For the text-containing cell, return its midpoint in (x, y) coordinate format. 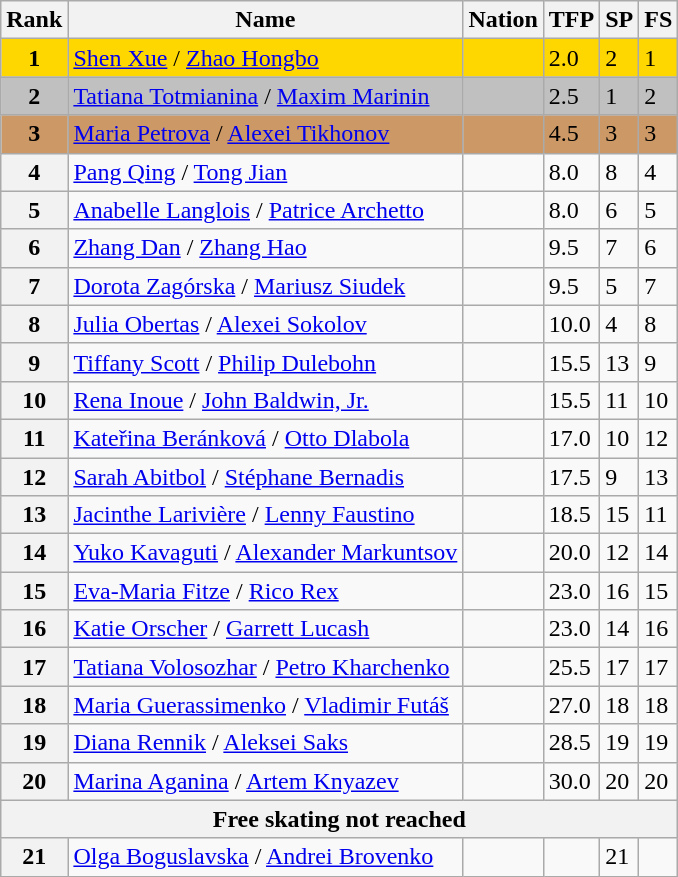
Eva-Maria Fitze / Rico Rex (266, 591)
17.0 (571, 438)
2.5 (571, 96)
10.0 (571, 324)
Maria Guerassimenko / Vladimir Futáš (266, 705)
20.0 (571, 553)
Dorota Zagórska / Mariusz Siudek (266, 286)
Pang Qing / Tong Jian (266, 172)
17.5 (571, 477)
25.5 (571, 667)
TFP (571, 20)
Nation (503, 20)
SP (620, 20)
Katie Orscher / Garrett Lucash (266, 629)
Olga Boguslavska / Andrei Brovenko (266, 857)
Kateřina Beránková / Otto Dlabola (266, 438)
30.0 (571, 781)
18.5 (571, 515)
Rena Inoue / John Baldwin, Jr. (266, 400)
Marina Aganina / Artem Knyazev (266, 781)
Jacinthe Larivière / Lenny Faustino (266, 515)
Sarah Abitbol / Stéphane Bernadis (266, 477)
Maria Petrova / Alexei Tikhonov (266, 134)
Shen Xue / Zhao Hongbo (266, 58)
Zhang Dan / Zhang Hao (266, 248)
Julia Obertas / Alexei Sokolov (266, 324)
Diana Rennik / Aleksei Saks (266, 743)
Tatiana Volosozhar / Petro Kharchenko (266, 667)
Tiffany Scott / Philip Dulebohn (266, 362)
Name (266, 20)
4.5 (571, 134)
Tatiana Totmianina / Maxim Marinin (266, 96)
2.0 (571, 58)
Free skating not reached (340, 819)
FS (658, 20)
Yuko Kavaguti / Alexander Markuntsov (266, 553)
Rank (34, 20)
Anabelle Langlois / Patrice Archetto (266, 210)
28.5 (571, 743)
27.0 (571, 705)
